Determine the (X, Y) coordinate at the center of the cell enclosing the given text.  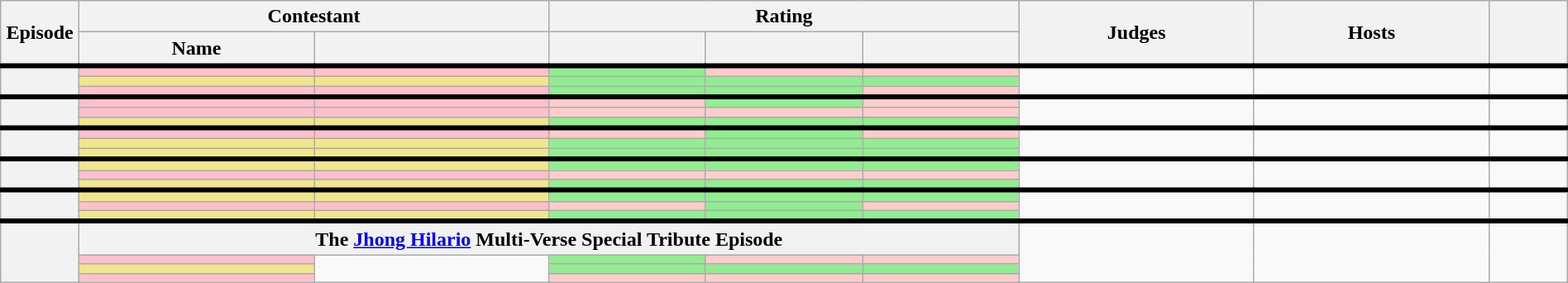
Episode (40, 33)
Name (196, 49)
Rating (784, 17)
Contestant (313, 17)
Hosts (1371, 33)
The Jhong Hilario Multi-Verse Special Tribute Episode (549, 238)
Judges (1136, 33)
